Scan for the cell matching the given text and deliver its [x, y] coordinate at center. 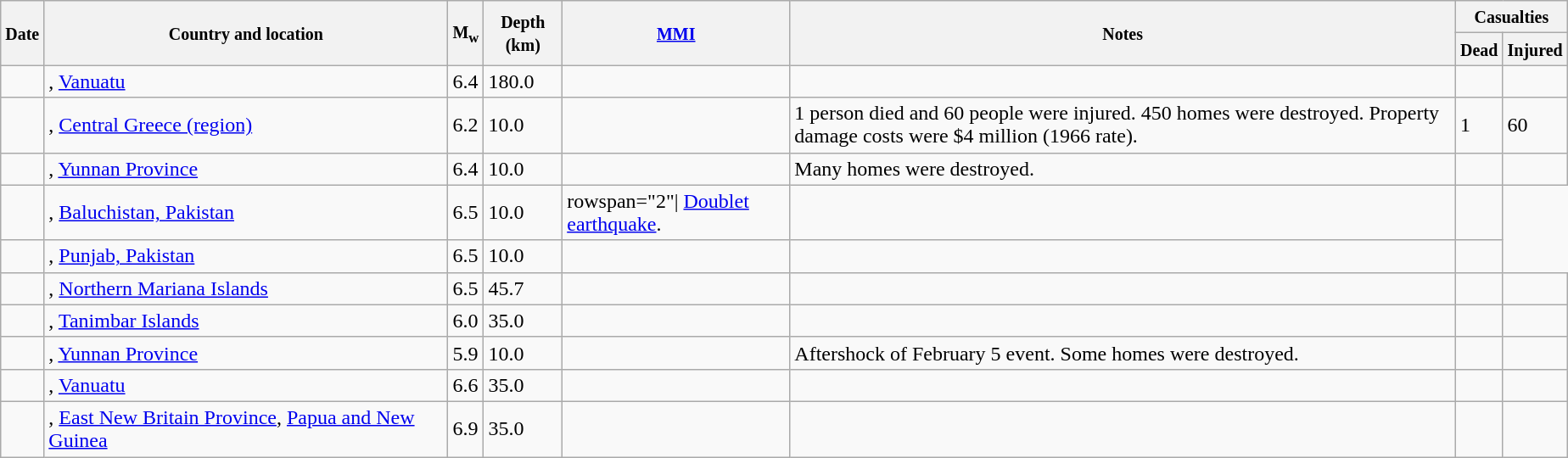
Country and location [246, 33]
6.9 [466, 429]
Mw [466, 33]
6.0 [466, 321]
60 [1535, 126]
, Punjab, Pakistan [246, 256]
Many homes were destroyed. [1123, 169]
, East New Britain Province, Papua and New Guinea [246, 429]
5.9 [466, 353]
1 person died and 60 people were injured. 450 homes were destroyed. Property damage costs were $4 million (1966 rate). [1123, 126]
6.2 [466, 126]
45.7 [523, 288]
6.6 [466, 385]
Notes [1123, 33]
Dead [1479, 49]
, Northern Mariana Islands [246, 288]
Injured [1535, 49]
Aftershock of February 5 event. Some homes were destroyed. [1123, 353]
Date [22, 33]
1 [1479, 126]
, Baluchistan, Pakistan [246, 212]
Depth (km) [523, 33]
, Central Greece (region) [246, 126]
180.0 [523, 81]
Casualties [1511, 17]
rowspan="2"| Doublet earthquake. [676, 212]
MMI [676, 33]
, Tanimbar Islands [246, 321]
